Identify which cell holds the provided text, then report its [X, Y] central coordinate. 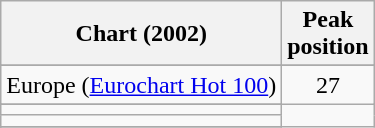
Peakposition [328, 34]
Europe (Eurochart Hot 100) [142, 85]
Chart (2002) [142, 34]
27 [328, 85]
